Provide the (X, Y) coordinate of the cell's center where the given text is located.  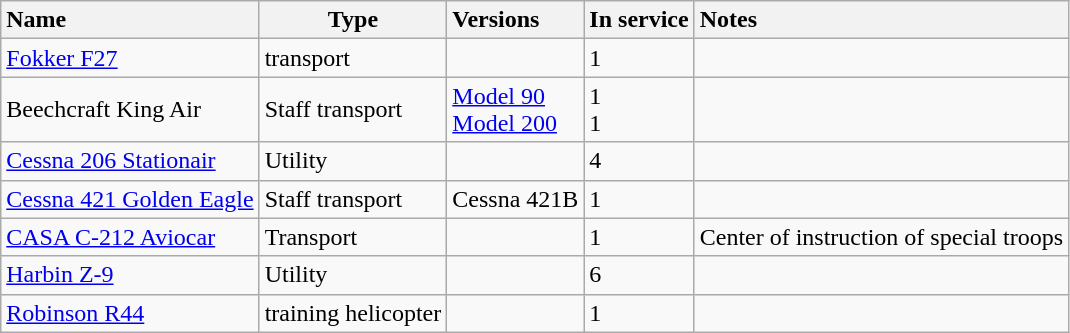
Type (353, 20)
Notes (881, 20)
1 1 (639, 110)
In service (639, 20)
Beechcraft King Air (130, 110)
Fokker F27 (130, 58)
Transport (353, 237)
Versions (516, 20)
Cessna 206 Stationair (130, 161)
training helicopter (353, 313)
6 (639, 275)
Name (130, 20)
Cessna 421B (516, 199)
transport (353, 58)
Model 90 Model 200 (516, 110)
Center of instruction of special troops (881, 237)
4 (639, 161)
Cessna 421 Golden Eagle (130, 199)
CASA C-212 Aviocar (130, 237)
Robinson R44 (130, 313)
Harbin Z-9 (130, 275)
